For the text-containing cell, return its midpoint in (x, y) coordinate format. 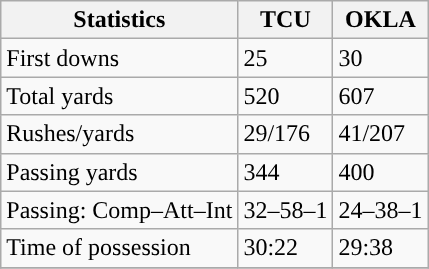
Rushes/yards (120, 134)
520 (286, 96)
First downs (120, 58)
41/207 (380, 134)
Time of possession (120, 248)
25 (286, 58)
Passing yards (120, 172)
29/176 (286, 134)
32–58–1 (286, 210)
Statistics (120, 20)
607 (380, 96)
30 (380, 58)
30:22 (286, 248)
TCU (286, 20)
24–38–1 (380, 210)
344 (286, 172)
OKLA (380, 20)
400 (380, 172)
Passing: Comp–Att–Int (120, 210)
Total yards (120, 96)
29:38 (380, 248)
